Return the [x, y] coordinate for the center point of the cell that contains the specified text.  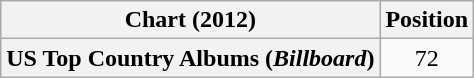
Position [427, 20]
Chart (2012) [190, 20]
72 [427, 58]
US Top Country Albums (Billboard) [190, 58]
